Extract the [x, y] coordinate from the center of the cell holding the provided text.  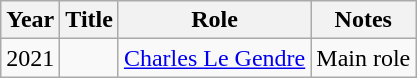
Title [90, 20]
Main role [364, 58]
Year [30, 20]
Charles Le Gendre [214, 58]
Role [214, 20]
Notes [364, 20]
2021 [30, 58]
